Search for the cell housing the specified text and yield its (X, Y) center coordinate. 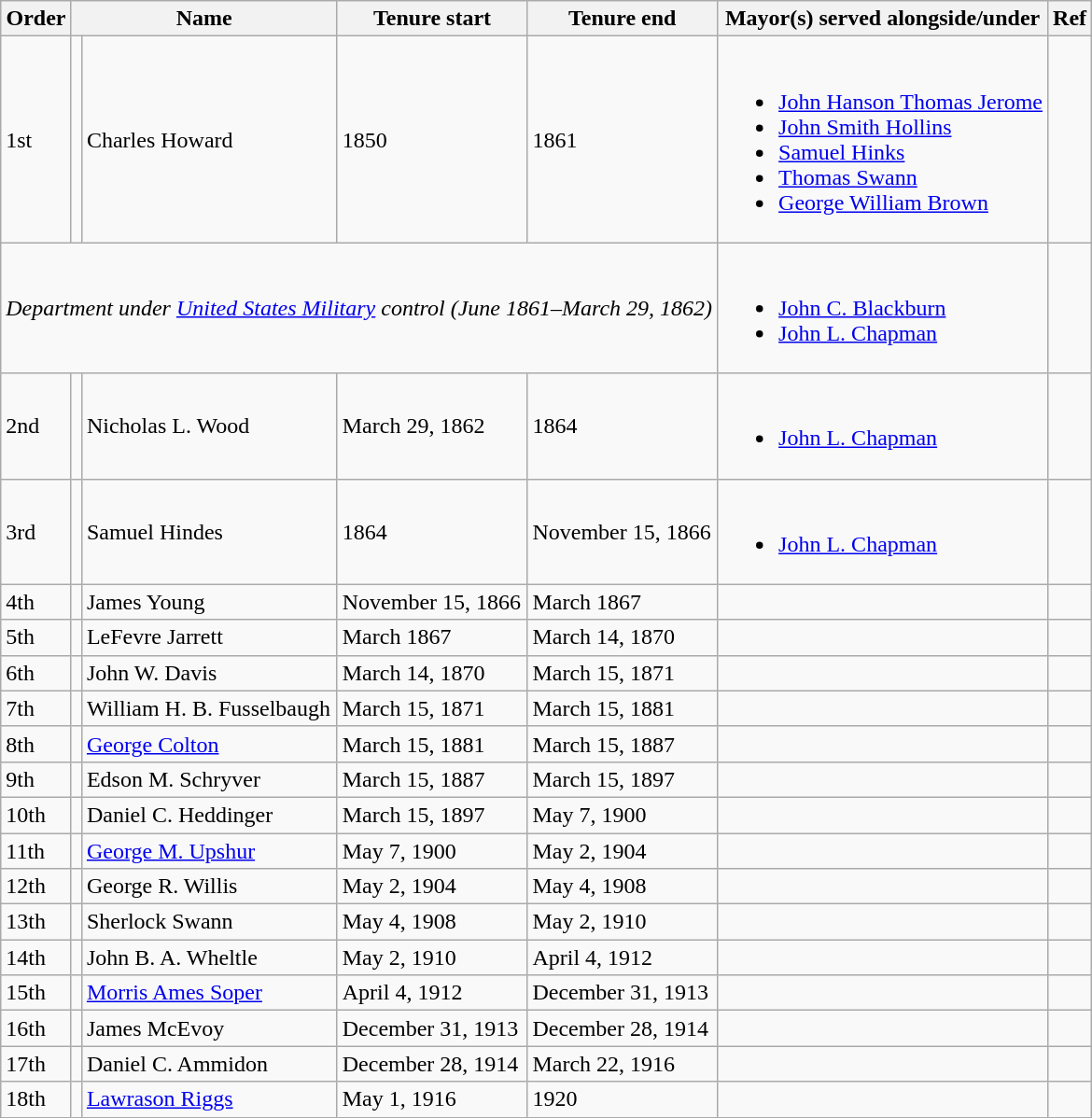
Order (36, 19)
March 22, 1916 (623, 1064)
3rd (36, 532)
1920 (623, 1099)
Ref (1070, 19)
Samuel Hindes (209, 532)
James McEvoy (209, 1028)
17th (36, 1064)
Nicholas L. Wood (209, 426)
9th (36, 779)
7th (36, 708)
George R. Willis (209, 887)
Department under United States Military control (June 1861–March 29, 1862) (359, 308)
William H. B. Fusselbaugh (209, 708)
1st (36, 140)
Mayor(s) served alongside/under (883, 19)
Charles Howard (209, 140)
5th (36, 637)
15th (36, 993)
Daniel C. Heddinger (209, 815)
Tenure start (432, 19)
13th (36, 922)
March 29, 1862 (432, 426)
George M. Upshur (209, 850)
16th (36, 1028)
1861 (623, 140)
Tenure end (623, 19)
John W. Davis (209, 673)
18th (36, 1099)
14th (36, 957)
Name (203, 19)
12th (36, 887)
James Young (209, 602)
2nd (36, 426)
4th (36, 602)
Morris Ames Soper (209, 993)
Sherlock Swann (209, 922)
Daniel C. Ammidon (209, 1064)
10th (36, 815)
Edson M. Schryver (209, 779)
8th (36, 744)
1850 (432, 140)
George Colton (209, 744)
11th (36, 850)
LeFevre Jarrett (209, 637)
John B. A. Wheltle (209, 957)
John C. BlackburnJohn L. Chapman (883, 308)
6th (36, 673)
Lawrason Riggs (209, 1099)
May 1, 1916 (432, 1099)
John Hanson Thomas JeromeJohn Smith HollinsSamuel HinksThomas SwannGeorge William Brown (883, 140)
